Extract the [X, Y] coordinate from the center of the cell holding the provided text.  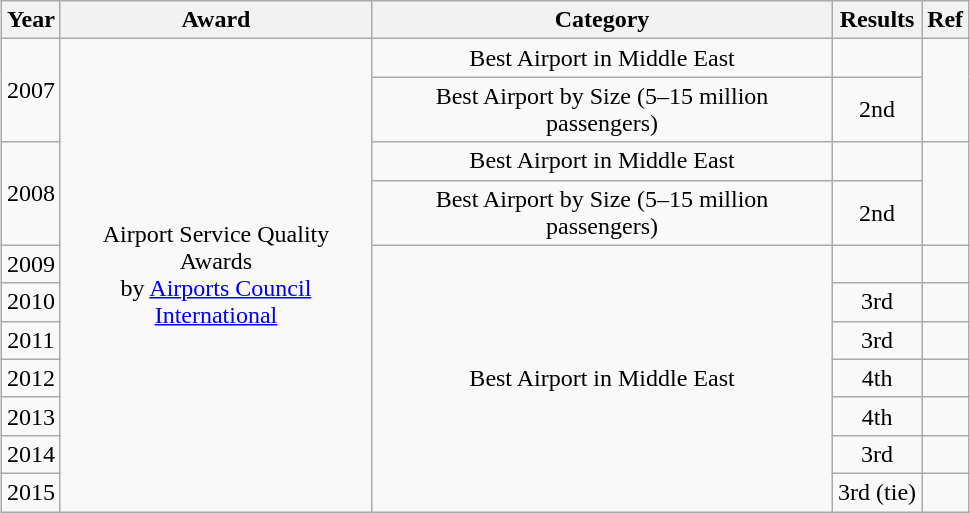
Category [602, 20]
2011 [30, 340]
2014 [30, 454]
2013 [30, 416]
Ref [946, 20]
2007 [30, 90]
2012 [30, 378]
2009 [30, 264]
2015 [30, 492]
3rd (tie) [878, 492]
2008 [30, 194]
Results [878, 20]
Year [30, 20]
Award [216, 20]
Airport Service Quality Awardsby Airports Council International [216, 276]
2010 [30, 302]
